Find where the given text appears and provide that cell's center as (X, Y) coordinate. 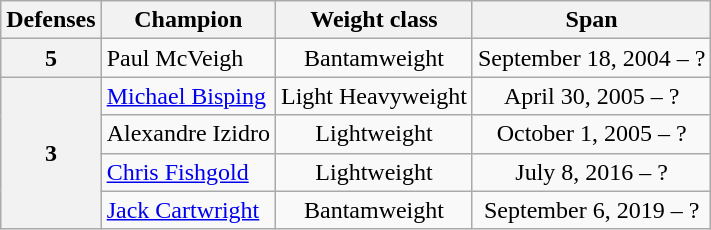
5 (51, 58)
3 (51, 153)
Chris Fishgold (188, 172)
Span (591, 20)
Light Heavyweight (374, 96)
September 18, 2004 – ? (591, 58)
September 6, 2019 – ? (591, 210)
October 1, 2005 – ? (591, 134)
Michael Bisping (188, 96)
Defenses (51, 20)
July 8, 2016 – ? (591, 172)
April 30, 2005 – ? (591, 96)
Jack Cartwright (188, 210)
Champion (188, 20)
Weight class (374, 20)
Paul McVeigh (188, 58)
Alexandre Izidro (188, 134)
